Detect which cell encompasses the target text, then output its [X, Y] center coordinate. 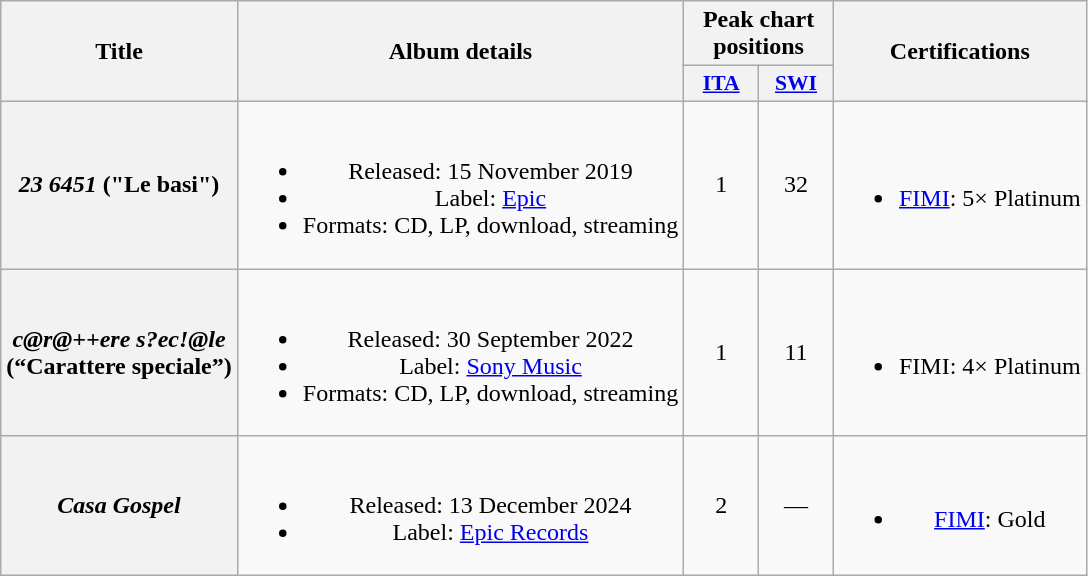
11 [796, 352]
Certifications [960, 52]
32 [796, 184]
23 6451 ("Le basi") [120, 184]
— [796, 506]
FIMI: Gold [960, 506]
ITA [722, 84]
Peak chart positions [759, 34]
Album details [460, 52]
Title [120, 52]
2 [722, 506]
Released: 30 September 2022Label: Sony MusicFormats: CD, LP, download, streaming [460, 352]
SWI [796, 84]
Released: 13 December 2024Label: Epic Records [460, 506]
FIMI: 5× Platinum [960, 184]
Casa Gospel [120, 506]
c@r@++ere s?ec!@le(“Carattere speciale”) [120, 352]
Released: 15 November 2019Label: EpicFormats: CD, LP, download, streaming [460, 184]
FIMI: 4× Platinum [960, 352]
